Return the (x, y) coordinate for the center point of the cell that contains the specified text.  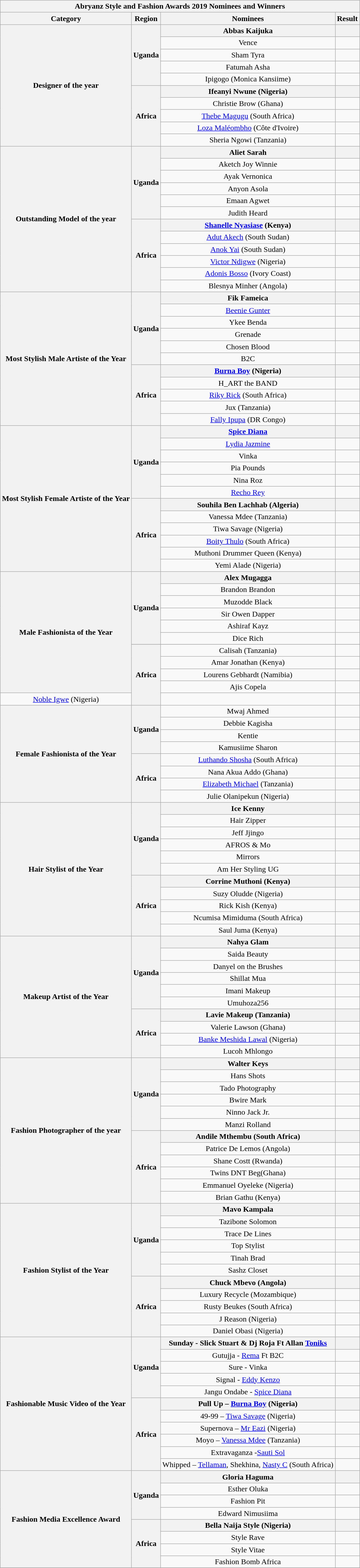
Christie Brow (Ghana) (248, 103)
Female Fashionista of the Year (66, 754)
Grenade (248, 334)
Walter Keys (248, 1064)
Imani Makeup (248, 991)
Jux (Tanzania) (248, 407)
Rick Kish (Kenya) (248, 905)
Thebe Magugu (South Africa) (248, 116)
Lourens Gebhardt (Namibia) (248, 675)
Bella Naija Style (Nigeria) (248, 1526)
Signal - Eddy Kenzo (248, 1380)
Edward Nimusiima (248, 1513)
Designer of the year (66, 86)
Vence (248, 43)
H_ART the BAND (248, 383)
Am Her Styling UG (248, 869)
Fashion Pit (248, 1501)
Saida Beauty (248, 954)
Supernova – Mr Eazi (Nigeria) (248, 1428)
Sheria Ngowi (Tanzania) (248, 140)
Pia Pounds (248, 468)
Top Stylist (248, 1246)
Ncumisa Mimiduma (South Africa) (248, 918)
Sure - Vinka (248, 1367)
Ykee Benda (248, 322)
Vanessa Mdee (Tanzania) (248, 517)
Elizabeth Michael (Tanzania) (248, 784)
Extravaganza -Sauti Sol (248, 1452)
Category (66, 19)
Daniel Obasi (Nigeria) (248, 1331)
Patrice De Lemos (Angola) (248, 1149)
Tiwa Savage (Nigeria) (248, 529)
Spice Diana (248, 432)
AFROS & Mo (248, 845)
Lydia Jazmine (248, 444)
Trace De Lines (248, 1234)
Esther Oluka (248, 1489)
Emaan Agwet (248, 201)
Fik Fameica (248, 298)
Pull Up – Burna Boy (Nigeria) (248, 1404)
Makeup Artist of the Year (66, 997)
Most Stylish Male Artiste of the Year (66, 359)
Style Rave (248, 1538)
Moyo – Vanessa Mdee (Tanzania) (248, 1440)
Most Stylish Female Artiste of the Year (66, 499)
Kamusiime Sharon (248, 748)
Nominees (248, 19)
Tazibone Solomon (248, 1222)
Region (146, 19)
Anok Yai (South Sudan) (248, 249)
Shillat Mua (248, 979)
Saul Juma (Kenya) (248, 930)
Riky Rick (South Africa) (248, 395)
Result (347, 19)
Ninno Jack Jr. (248, 1112)
Vinka (248, 456)
Souhila Ben Lachhab (Algeria) (248, 504)
Whipped – Tellaman, Shekhina, Nasty C (South Africa) (248, 1465)
Burna Boy (Nigeria) (248, 371)
Shane Costt (Rwanda) (248, 1161)
Calisah (Tanzania) (248, 650)
Brandon Brandon (248, 590)
Twins DNT Beg(Ghana) (248, 1173)
Fashion Stylist of the Year (66, 1270)
Tinah Brad (248, 1258)
Mirrors (248, 857)
Brian Gathu (Kenya) (248, 1197)
Aliet Sarah (248, 152)
Fashion Bomb Africa (248, 1562)
Suzy Oludde (Nigeria) (248, 893)
Lucoh Mhlongo (248, 1051)
Mwaj Ahmed (248, 711)
Danyel on the Brushes (248, 966)
Boity Thulo (South Africa) (248, 541)
Valerie Lawson (Ghana) (248, 1027)
Bwire Mark (248, 1100)
Nina Roz (248, 480)
Aketch Joy Winnie (248, 164)
Fally Ipupa (DR Congo) (248, 420)
Loza Maléombho (Côte d'Ivoire) (248, 128)
Umuhoza256 (248, 1003)
Yemi Alade (Nigeria) (248, 565)
Ipigogo (Monica Kansiime) (248, 79)
Ifeanyi Nwune (Nigeria) (248, 91)
Julie Olanipekun (Nigeria) (248, 796)
Muzodde Black (248, 602)
Chosen Blood (248, 346)
Hair Zipper (248, 821)
Ajis Copela (248, 687)
Style Vitae (248, 1550)
Tado Photography (248, 1088)
Rusty Beukes (South Africa) (248, 1307)
Ice Kenny (248, 808)
Alex Mugagga (248, 578)
Victor Ndigwe (Nigeria) (248, 261)
Fashionable Music Video of the Year (66, 1404)
J Reason (Nigeria) (248, 1319)
Andile Mthembu (South Africa) (248, 1137)
Recho Rey (248, 492)
Sashz Closet (248, 1270)
Anyon Asola (248, 189)
Gutujja - Rema Ft B2C (248, 1355)
Lavie Makeup (Tanzania) (248, 1015)
Hans Shots (248, 1076)
Corrine Muthoni (Kenya) (248, 881)
Ayak Vernonica (248, 177)
Hair Stylist of the Year (66, 869)
Emmanuel Oyeleke (Nigeria) (248, 1185)
Noble Igwe (Nigeria) (66, 699)
Adonis Bosso (Ivory Coast) (248, 274)
Manzi Rolland (248, 1124)
Outstanding Model of the year (66, 219)
Debbie Kagisha (248, 723)
Fatumah Asha (248, 67)
Nana Akua Addo (Ghana) (248, 772)
Fashion Photographer of the year (66, 1130)
Gloria Haguma (248, 1477)
Jangu Ondabe - Spice Diana (248, 1392)
Amar Jonathan (Kenya) (248, 663)
Ashiraf Kayz (248, 626)
Shanelle Nyasiase (Kenya) (248, 225)
Banke Meshida Lawal (Nigeria) (248, 1039)
Mavo Kampala (248, 1209)
Kentie (248, 735)
Luthando Shosha (South Africa) (248, 760)
Fashion Media Excellence Award (66, 1519)
Abryanz Style and Fashion Awards 2019 Nominees and Winners (180, 6)
Judith Heard (248, 213)
Sham Tyra (248, 55)
Blesnya Minher (Angola) (248, 286)
Luxury Recycle (Mozambique) (248, 1294)
Male Fashionista of the Year (66, 632)
B2C (248, 359)
Beenie Gunter (248, 310)
Muthoni Drummer Queen (Kenya) (248, 553)
49-99 – Tiwa Savage (Nigeria) (248, 1416)
Chuck Mbevo (Angola) (248, 1282)
Sir Owen Dapper (248, 614)
Jeff Jjingo (248, 833)
Abbas Kaijuka (248, 31)
Nahya Glam (248, 942)
Dice Rich (248, 638)
Sunday - Slick Stuart & Dj Roja Ft Allan Toniks (248, 1343)
Adut Akech (South Sudan) (248, 237)
